Provide the (X, Y) coordinate of the cell's center where the given text is located.  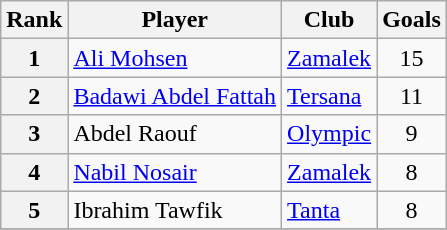
Club (330, 20)
1 (34, 58)
Tanta (330, 210)
Tersana (330, 96)
4 (34, 172)
Rank (34, 20)
Ali Mohsen (175, 58)
3 (34, 134)
Badawi Abdel Fattah (175, 96)
5 (34, 210)
Abdel Raouf (175, 134)
15 (412, 58)
Goals (412, 20)
Ibrahim Tawfik (175, 210)
Player (175, 20)
9 (412, 134)
Nabil Nosair (175, 172)
11 (412, 96)
2 (34, 96)
Olympic (330, 134)
